Scan for the cell matching the given text and deliver its (X, Y) coordinate at center. 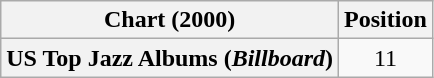
Position (386, 20)
Chart (2000) (170, 20)
11 (386, 58)
US Top Jazz Albums (Billboard) (170, 58)
